Output the (X, Y) coordinate of the center of the cell containing the given text.  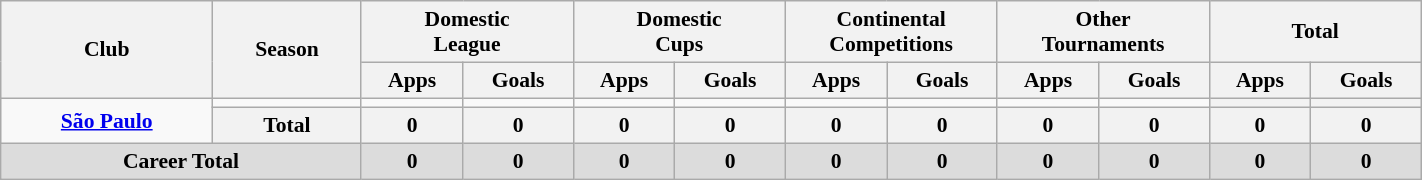
DomesticCups (679, 32)
Club (107, 50)
Season (287, 50)
OtherTournaments (1103, 32)
São Paulo (107, 121)
ContinentalCompetitions (891, 32)
Career Total (181, 162)
DomesticLeague (467, 32)
